Locate the cell with the specified text and output its [X, Y] center coordinate. 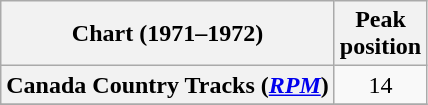
14 [380, 85]
Peakposition [380, 34]
Canada Country Tracks (RPM) [168, 85]
Chart (1971–1972) [168, 34]
